Scan for the cell matching the given text and deliver its (x, y) coordinate at center. 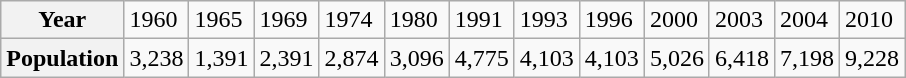
Year (62, 20)
1960 (156, 20)
2003 (742, 20)
1974 (352, 20)
1980 (416, 20)
3,238 (156, 58)
2,874 (352, 58)
2000 (676, 20)
7,198 (806, 58)
1965 (222, 20)
2,391 (286, 58)
6,418 (742, 58)
1993 (546, 20)
9,228 (872, 58)
5,026 (676, 58)
4,775 (482, 58)
Population (62, 58)
1969 (286, 20)
1991 (482, 20)
3,096 (416, 58)
1,391 (222, 58)
2010 (872, 20)
2004 (806, 20)
1996 (612, 20)
